Locate the cell with the specified text and output its [x, y] center coordinate. 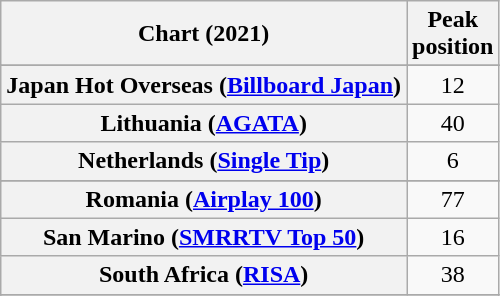
77 [453, 199]
Netherlands (Single Tip) [204, 161]
40 [453, 123]
Chart (2021) [204, 34]
38 [453, 275]
Peakposition [453, 34]
South Africa (RISA) [204, 275]
Lithuania (AGATA) [204, 123]
Romania (Airplay 100) [204, 199]
12 [453, 85]
6 [453, 161]
Japan Hot Overseas (Billboard Japan) [204, 85]
San Marino (SMRRTV Top 50) [204, 237]
16 [453, 237]
